Detect which cell encompasses the target text, then output its [X, Y] center coordinate. 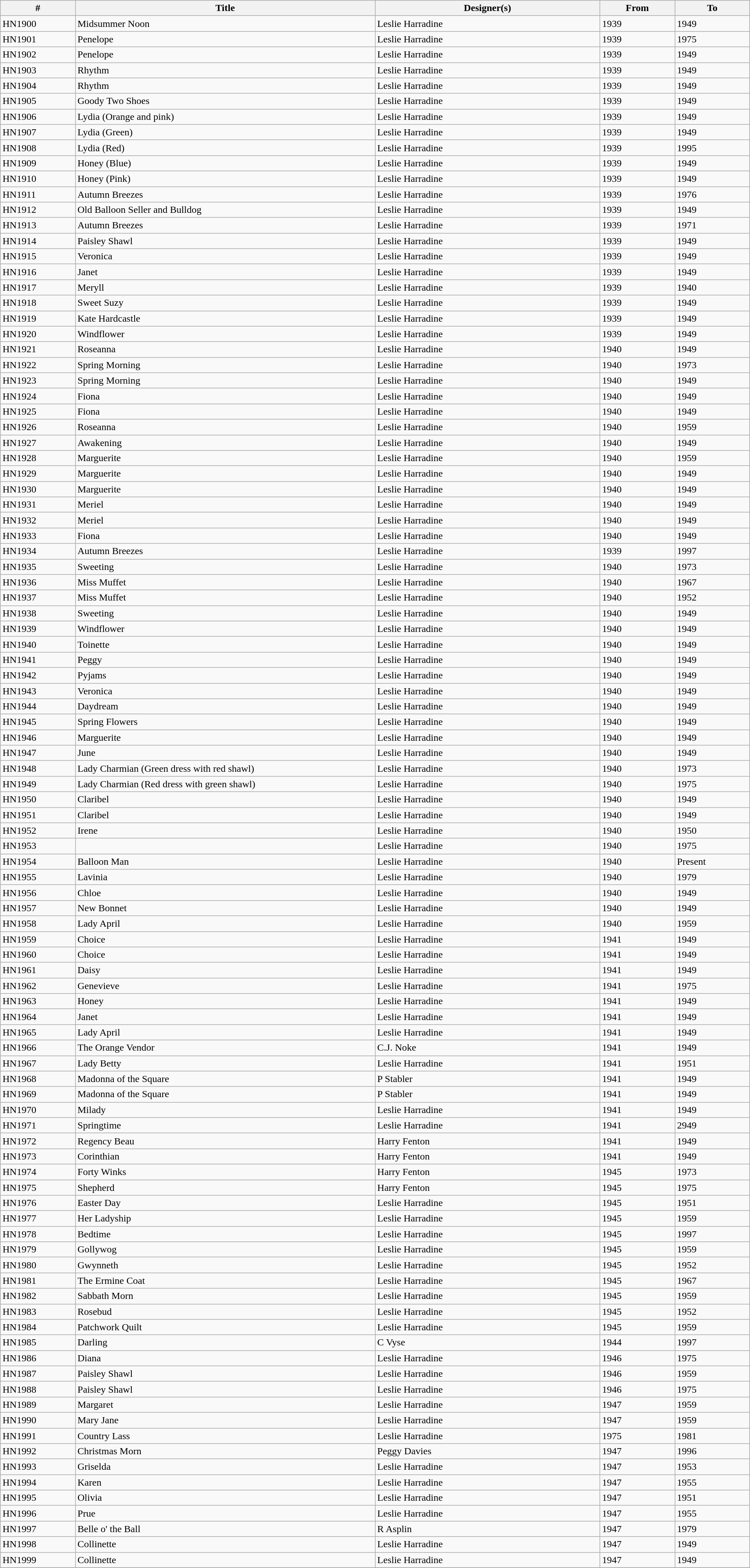
1950 [712, 830]
# [38, 8]
Honey [225, 1001]
HN1922 [38, 365]
Old Balloon Seller and Bulldog [225, 210]
HN1936 [38, 582]
HN1948 [38, 769]
HN1954 [38, 861]
Prue [225, 1513]
June [225, 753]
HN1906 [38, 117]
HN1957 [38, 908]
HN1995 [38, 1498]
HN1950 [38, 799]
HN1951 [38, 815]
Goody Two Shoes [225, 101]
Peggy [225, 660]
HN1953 [38, 846]
HN1926 [38, 427]
HN1983 [38, 1312]
HN1925 [38, 411]
Meryll [225, 287]
HN1933 [38, 536]
Sweet Suzy [225, 303]
Mary Jane [225, 1420]
Lady Betty [225, 1063]
HN1992 [38, 1451]
HN1987 [38, 1374]
Lady Charmian (Red dress with green shawl) [225, 784]
HN1902 [38, 55]
HN1988 [38, 1389]
Lavinia [225, 877]
HN1960 [38, 955]
HN1945 [38, 722]
Awakening [225, 442]
Lydia (Green) [225, 132]
HN1919 [38, 318]
C Vyse [488, 1343]
HN1965 [38, 1032]
Her Ladyship [225, 1219]
HN1964 [38, 1017]
HN1914 [38, 241]
HN1962 [38, 986]
Honey (Pink) [225, 179]
Lydia (Red) [225, 148]
HN1952 [38, 830]
HN1955 [38, 877]
HN1986 [38, 1358]
HN1918 [38, 303]
HN1912 [38, 210]
Karen [225, 1482]
HN1968 [38, 1079]
1995 [712, 148]
HN1961 [38, 970]
HN1901 [38, 39]
HN1927 [38, 442]
Rosebud [225, 1312]
HN1904 [38, 86]
1996 [712, 1451]
HN1969 [38, 1094]
HN1958 [38, 923]
Easter Day [225, 1203]
HN1966 [38, 1048]
HN1979 [38, 1250]
HN1905 [38, 101]
HN1978 [38, 1234]
HN1911 [38, 194]
HN1931 [38, 505]
HN1928 [38, 458]
Peggy Davies [488, 1451]
HN1970 [38, 1110]
Corinthian [225, 1156]
Country Lass [225, 1435]
HN1971 [38, 1125]
Bedtime [225, 1234]
1944 [637, 1343]
Pyjams [225, 675]
Daydream [225, 707]
From [637, 8]
HN1946 [38, 738]
C.J. Noke [488, 1048]
1953 [712, 1467]
Honey (Blue) [225, 163]
HN1943 [38, 691]
HN1981 [38, 1281]
HN1909 [38, 163]
HN1924 [38, 396]
Toinette [225, 644]
HN1939 [38, 629]
HN1940 [38, 644]
Regency Beau [225, 1141]
HN1956 [38, 892]
HN1932 [38, 520]
HN1917 [38, 287]
HN1984 [38, 1327]
Griselda [225, 1467]
Margaret [225, 1405]
HN1993 [38, 1467]
HN1990 [38, 1420]
HN1916 [38, 272]
HN1998 [38, 1544]
R Asplin [488, 1529]
HN1935 [38, 567]
Springtime [225, 1125]
Kate Hardcastle [225, 318]
2949 [712, 1125]
HN1903 [38, 70]
Spring Flowers [225, 722]
HN1941 [38, 660]
HN1929 [38, 474]
HN1985 [38, 1343]
HN1967 [38, 1063]
HN1910 [38, 179]
Balloon Man [225, 861]
HN1937 [38, 598]
HN1921 [38, 349]
HN1900 [38, 24]
1981 [712, 1435]
HN1997 [38, 1529]
HN1994 [38, 1482]
Milady [225, 1110]
HN1942 [38, 675]
HN1947 [38, 753]
Genevieve [225, 986]
HN1930 [38, 489]
HN1923 [38, 380]
Present [712, 861]
HN1974 [38, 1172]
HN1980 [38, 1265]
HN1934 [38, 551]
Gwynneth [225, 1265]
Chloe [225, 892]
Forty Winks [225, 1172]
HN1959 [38, 939]
HN1944 [38, 707]
The Ermine Coat [225, 1281]
HN1908 [38, 148]
HN1973 [38, 1156]
The Orange Vendor [225, 1048]
HN1949 [38, 784]
HN1975 [38, 1188]
HN1977 [38, 1219]
Darling [225, 1343]
HN1989 [38, 1405]
Olivia [225, 1498]
Christmas Morn [225, 1451]
HN1915 [38, 256]
Shepherd [225, 1188]
HN1982 [38, 1296]
To [712, 8]
New Bonnet [225, 908]
1976 [712, 194]
1971 [712, 225]
Midsummer Noon [225, 24]
HN1991 [38, 1435]
Lady Charmian (Green dress with red shawl) [225, 769]
HN1976 [38, 1203]
Belle o' the Ball [225, 1529]
Patchwork Quilt [225, 1327]
Diana [225, 1358]
HN1972 [38, 1141]
Sabbath Morn [225, 1296]
Gollywog [225, 1250]
HN1920 [38, 334]
Irene [225, 830]
Daisy [225, 970]
Designer(s) [488, 8]
HN1999 [38, 1560]
HN1913 [38, 225]
Title [225, 8]
HN1907 [38, 132]
HN1996 [38, 1513]
HN1963 [38, 1001]
Lydia (Orange and pink) [225, 117]
HN1938 [38, 613]
